Find where the given text appears and provide that cell's center as [x, y] coordinate. 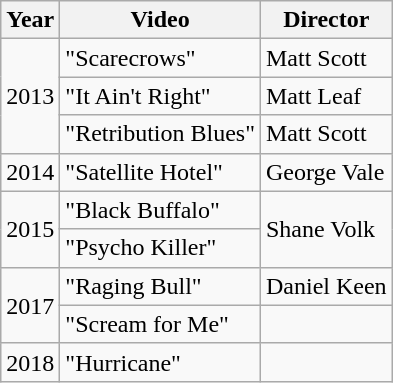
"Scream for Me" [160, 324]
2015 [30, 229]
"Retribution Blues" [160, 134]
George Vale [326, 172]
Video [160, 20]
"It Ain't Right" [160, 96]
"Black Buffalo" [160, 210]
2014 [30, 172]
"Hurricane" [160, 362]
2013 [30, 96]
2017 [30, 305]
Daniel Keen [326, 286]
Shane Volk [326, 229]
2018 [30, 362]
"Scarecrows" [160, 58]
"Raging Bull" [160, 286]
"Psycho Killer" [160, 248]
Year [30, 20]
Matt Leaf [326, 96]
Director [326, 20]
"Satellite Hotel" [160, 172]
